Find where the given text appears and provide that cell's center as (x, y) coordinate. 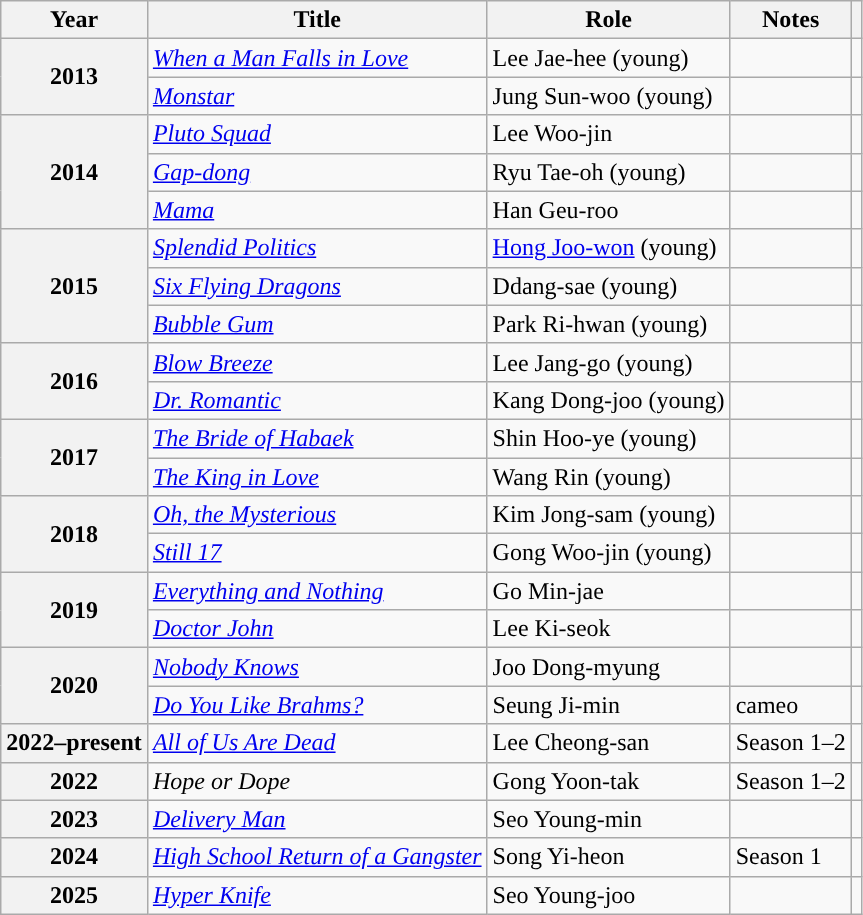
The King in Love (317, 477)
Ddang-sae (young) (608, 286)
Lee Jang-go (young) (608, 362)
2023 (74, 819)
Six Flying Dragons (317, 286)
2015 (74, 286)
Still 17 (317, 553)
2014 (74, 172)
Monstar (317, 96)
Shin Hoo-ye (young) (608, 438)
Role (608, 20)
Lee Jae-hee (young) (608, 58)
Hyper Knife (317, 895)
Delivery Man (317, 819)
2022 (74, 781)
2024 (74, 857)
2017 (74, 457)
All of Us Are Dead (317, 743)
Gong Yoon-tak (608, 781)
Hope or Dope (317, 781)
2019 (74, 610)
Lee Ki-seok (608, 629)
Everything and Nothing (317, 591)
Kang Dong-joo (young) (608, 400)
2016 (74, 381)
2022–present (74, 743)
Oh, the Mysterious (317, 515)
Year (74, 20)
Kim Jong-sam (young) (608, 515)
Pluto Squad (317, 134)
Gap-dong (317, 172)
2025 (74, 895)
The Bride of Habaek (317, 438)
Notes (790, 20)
cameo (790, 705)
Seo Young-min (608, 819)
Jung Sun-woo (young) (608, 96)
Gong Woo-jin (young) (608, 553)
Bubble Gum (317, 324)
Do You Like Brahms? (317, 705)
2013 (74, 77)
Lee Cheong-san (608, 743)
Hong Joo-won (young) (608, 248)
2020 (74, 686)
Wang Rin (young) (608, 477)
Doctor John (317, 629)
2018 (74, 534)
Mama (317, 210)
Blow Breeze (317, 362)
Dr. Romantic (317, 400)
Han Geu-roo (608, 210)
Lee Woo-jin (608, 134)
Season 1 (790, 857)
Seung Ji-min (608, 705)
Ryu Tae-oh (young) (608, 172)
Go Min-jae (608, 591)
High School Return of a Gangster (317, 857)
Song Yi-heon (608, 857)
Nobody Knows (317, 667)
Splendid Politics (317, 248)
Seo Young-joo (608, 895)
When a Man Falls in Love (317, 58)
Title (317, 20)
Joo Dong-myung (608, 667)
Park Ri-hwan (young) (608, 324)
